Extract the [X, Y] coordinate from the center of the cell holding the provided text.  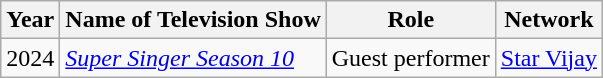
Star Vijay [548, 58]
Super Singer Season 10 [193, 58]
2024 [30, 58]
Name of Television Show [193, 20]
Network [548, 20]
Role [410, 20]
Guest performer [410, 58]
Year [30, 20]
